Identify which cell holds the provided text, then report its [X, Y] central coordinate. 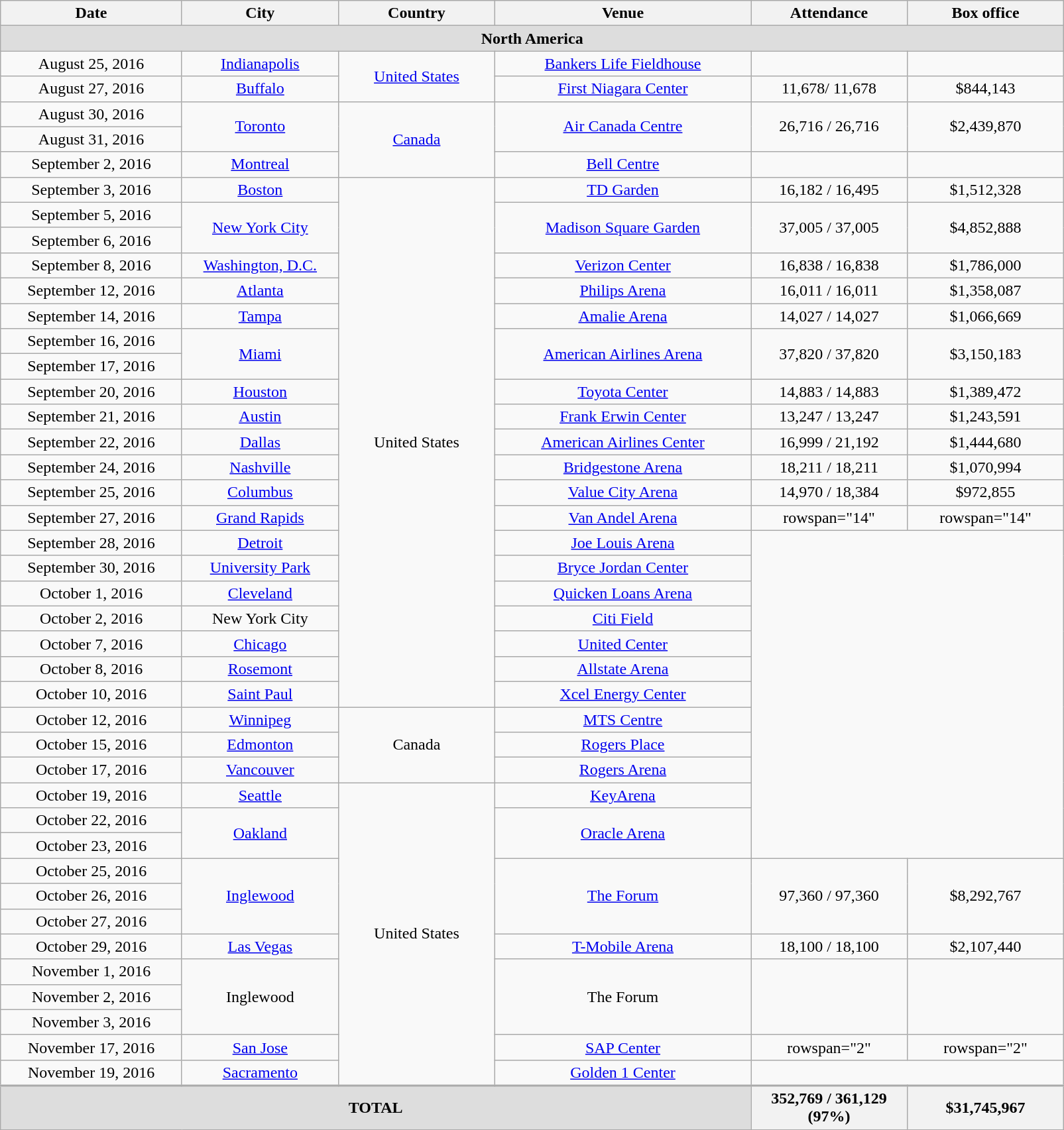
Oracle Arena [622, 833]
Miami [260, 354]
Verizon Center [622, 265]
14,883 / 14,883 [829, 392]
Air Canada Centre [622, 127]
October 23, 2016 [91, 846]
City [260, 13]
97,360 / 97,360 [829, 896]
Van Andel Arena [622, 518]
KeyArena [622, 795]
$4,852,888 [986, 227]
16,838 / 16,838 [829, 265]
September 21, 2016 [91, 417]
North America [532, 38]
$1,512,328 [986, 190]
Citi Field [622, 618]
United Center [622, 644]
September 16, 2016 [91, 341]
Venue [622, 13]
$2,107,440 [986, 946]
Winnipeg [260, 719]
November 1, 2016 [91, 972]
September 17, 2016 [91, 367]
$1,444,680 [986, 442]
Nashville [260, 467]
18,100 / 18,100 [829, 946]
August 27, 2016 [91, 89]
October 1, 2016 [91, 593]
14,970 / 18,384 [829, 492]
October 22, 2016 [91, 820]
Dallas [260, 442]
18,211 / 18,211 [829, 467]
14,027 / 14,027 [829, 316]
T-Mobile Arena [622, 946]
Value City Arena [622, 492]
16,011 / 16,011 [829, 290]
$844,143 [986, 89]
Xcel Energy Center [622, 694]
October 15, 2016 [91, 745]
37,820 / 37,820 [829, 354]
Amalie Arena [622, 316]
Columbus [260, 492]
September 30, 2016 [91, 568]
Montreal [260, 164]
September 5, 2016 [91, 215]
September 12, 2016 [91, 290]
Boston [260, 190]
Frank Erwin Center [622, 417]
Rosemont [260, 669]
October 12, 2016 [91, 719]
Attendance [829, 13]
August 25, 2016 [91, 64]
October 17, 2016 [91, 770]
October 7, 2016 [91, 644]
September 6, 2016 [91, 240]
$972,855 [986, 492]
September 2, 2016 [91, 164]
Bankers Life Fieldhouse [622, 64]
October 19, 2016 [91, 795]
September 8, 2016 [91, 265]
$1,786,000 [986, 265]
October 8, 2016 [91, 669]
Toyota Center [622, 392]
Allstate Arena [622, 669]
October 26, 2016 [91, 896]
November 17, 2016 [91, 1047]
Seattle [260, 795]
$1,358,087 [986, 290]
November 19, 2016 [91, 1072]
September 27, 2016 [91, 518]
Austin [260, 417]
26,716 / 26,716 [829, 127]
Atlanta [260, 290]
$3,150,183 [986, 354]
American Airlines Arena [622, 354]
November 3, 2016 [91, 1022]
13,247 / 13,247 [829, 417]
September 22, 2016 [91, 442]
Houston [260, 392]
San Jose [260, 1047]
16,999 / 21,192 [829, 442]
August 31, 2016 [91, 139]
$2,439,870 [986, 127]
October 10, 2016 [91, 694]
Edmonton [260, 745]
Washington, D.C. [260, 265]
September 24, 2016 [91, 467]
Vancouver [260, 770]
Bell Centre [622, 164]
$1,389,472 [986, 392]
Philips Arena [622, 290]
TD Garden [622, 190]
Buffalo [260, 89]
October 25, 2016 [91, 871]
Indianapolis [260, 64]
Tampa [260, 316]
Cleveland [260, 593]
Grand Rapids [260, 518]
Madison Square Garden [622, 227]
Box office [986, 13]
TOTAL [376, 1107]
$1,066,669 [986, 316]
American Airlines Center [622, 442]
Joe Louis Arena [622, 543]
$8,292,767 [986, 896]
352,769 / 361,129 (97%) [829, 1107]
September 3, 2016 [91, 190]
16,182 / 16,495 [829, 190]
August 30, 2016 [91, 114]
First Niagara Center [622, 89]
November 2, 2016 [91, 997]
Saint Paul [260, 694]
Quicken Loans Arena [622, 593]
Toronto [260, 127]
$31,745,967 [986, 1107]
MTS Centre [622, 719]
October 29, 2016 [91, 946]
Bryce Jordan Center [622, 568]
$1,070,994 [986, 467]
11,678/ 11,678 [829, 89]
Country [416, 13]
Las Vegas [260, 946]
Rogers Place [622, 745]
Oakland [260, 833]
Bridgestone Arena [622, 467]
October 27, 2016 [91, 921]
$1,243,591 [986, 417]
Date [91, 13]
October 2, 2016 [91, 618]
September 14, 2016 [91, 316]
Detroit [260, 543]
Sacramento [260, 1072]
September 28, 2016 [91, 543]
SAP Center [622, 1047]
37,005 / 37,005 [829, 227]
Golden 1 Center [622, 1072]
September 20, 2016 [91, 392]
Chicago [260, 644]
Rogers Arena [622, 770]
University Park [260, 568]
September 25, 2016 [91, 492]
